Locate the cell with the specified text and output its (x, y) center coordinate. 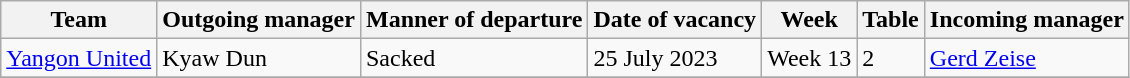
Sacked (474, 58)
Week 13 (810, 58)
Table (891, 20)
Yangon United (79, 58)
Manner of departure (474, 20)
25 July 2023 (675, 58)
Team (79, 20)
Outgoing manager (259, 20)
Gerd Zeise (1026, 58)
Incoming manager (1026, 20)
Date of vacancy (675, 20)
2 (891, 58)
Kyaw Dun (259, 58)
Week (810, 20)
